Locate the cell with the specified text and output its [x, y] center coordinate. 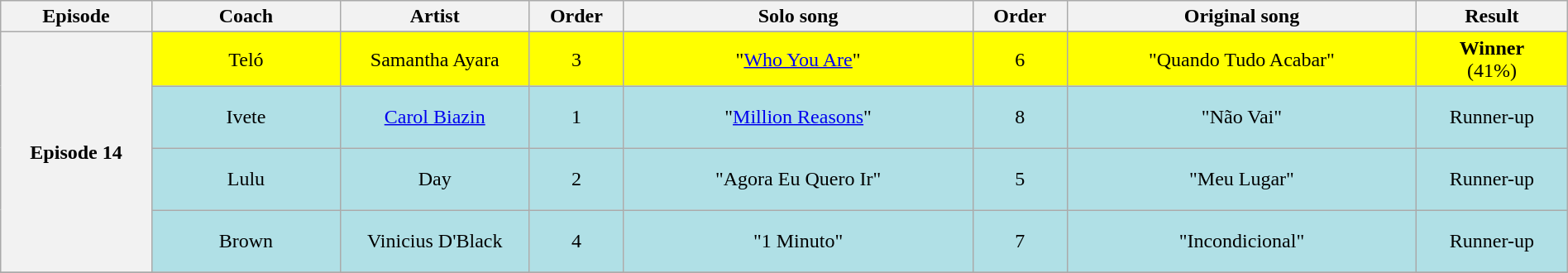
"Não Vai" [1241, 117]
Ivete [246, 117]
Result [1492, 17]
Samantha Ayara [435, 60]
Teló [246, 60]
7 [1020, 242]
3 [576, 60]
6 [1020, 60]
Artist [435, 17]
"Million Reasons" [798, 117]
"Quando Tudo Acabar" [1241, 60]
Coach [246, 17]
8 [1020, 117]
"Who You Are" [798, 60]
Vinicius D'Black [435, 242]
Episode [76, 17]
Original song [1241, 17]
"Meu Lugar" [1241, 179]
"1 Minuto" [798, 242]
1 [576, 117]
Brown [246, 242]
Episode 14 [76, 152]
Day [435, 179]
5 [1020, 179]
Winner(41%) [1492, 60]
2 [576, 179]
4 [576, 242]
Lulu [246, 179]
"Agora Eu Quero Ir" [798, 179]
Carol Biazin [435, 117]
"Incondicional" [1241, 242]
Solo song [798, 17]
